Return the (X, Y) coordinate for the center point of the cell that contains the specified text.  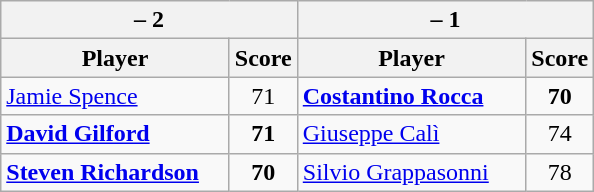
Silvio Grappasonni (412, 172)
Jamie Spence (116, 96)
78 (560, 172)
Steven Richardson (116, 172)
74 (560, 134)
Costantino Rocca (412, 96)
– 2 (150, 20)
Giuseppe Calì (412, 134)
David Gilford (116, 134)
– 1 (446, 20)
